Return (x, y) of the center of cell containing provided text 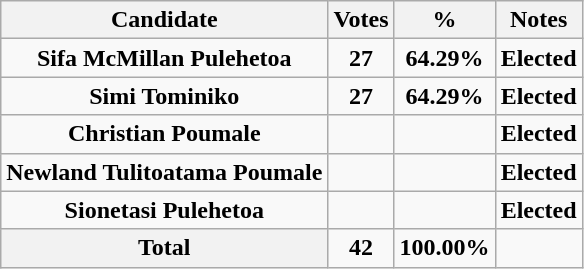
100.00% (444, 248)
% (444, 20)
Votes (361, 20)
Christian Poumale (164, 134)
Simi Tominiko (164, 96)
Total (164, 248)
Sionetasi Pulehetoa (164, 210)
Sifa McMillan Pulehetoa (164, 58)
Newland Tulitoatama Poumale (164, 172)
Candidate (164, 20)
Notes (538, 20)
42 (361, 248)
